Determine the (X, Y) coordinate at the center of the cell enclosing the given text.  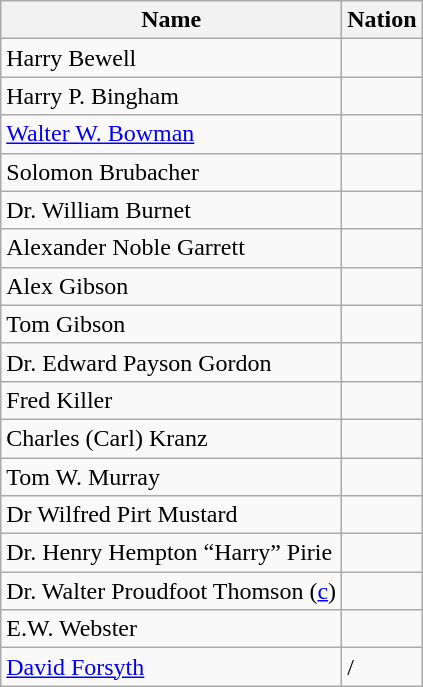
Tom W. Murray (172, 477)
David Forsyth (172, 667)
Dr. Edward Payson Gordon (172, 362)
Harry Bewell (172, 58)
Dr. Walter Proudfoot Thomson (c) (172, 591)
E.W. Webster (172, 629)
Solomon Brubacher (172, 172)
Harry P. Bingham (172, 96)
Alexander Noble Garrett (172, 248)
/ (382, 667)
Walter W. Bowman (172, 134)
Tom Gibson (172, 324)
Alex Gibson (172, 286)
Fred Killer (172, 400)
Name (172, 20)
Dr. William Burnet (172, 210)
Nation (382, 20)
Dr. Henry Hempton “Harry” Pirie (172, 553)
Charles (Carl) Kranz (172, 438)
Dr Wilfred Pirt Mustard (172, 515)
